Find where the given text appears and provide that cell's center as [X, Y] coordinate. 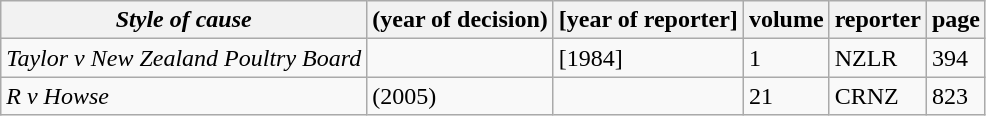
823 [956, 96]
Style of cause [184, 20]
(year of decision) [460, 20]
394 [956, 58]
R v Howse [184, 96]
NZLR [878, 58]
[1984] [648, 58]
volume [786, 20]
reporter [878, 20]
21 [786, 96]
[year of reporter] [648, 20]
1 [786, 58]
CRNZ [878, 96]
(2005) [460, 96]
Taylor v New Zealand Poultry Board [184, 58]
page [956, 20]
